For the text-containing cell, return its midpoint in [x, y] coordinate format. 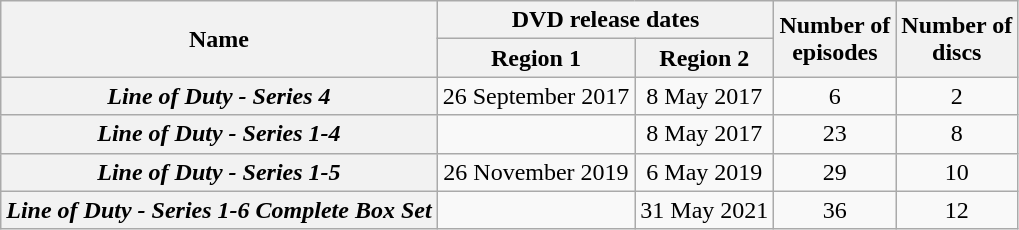
23 [835, 134]
Line of Duty - Series 1-5 [219, 172]
Number ofepisodes [835, 39]
Region 1 [536, 58]
31 May 2021 [704, 210]
8 [957, 134]
DVD release dates [606, 20]
Region 2 [704, 58]
36 [835, 210]
26 September 2017 [536, 96]
Line of Duty - Series 1-4 [219, 134]
10 [957, 172]
26 November 2019 [536, 172]
6 May 2019 [704, 172]
Name [219, 39]
6 [835, 96]
12 [957, 210]
Line of Duty - Series 1-6 Complete Box Set [219, 210]
Number ofdiscs [957, 39]
2 [957, 96]
Line of Duty - Series 4 [219, 96]
29 [835, 172]
